Pinpoint the cell where the given text exists, returning its [x, y] midpoint coordinate. 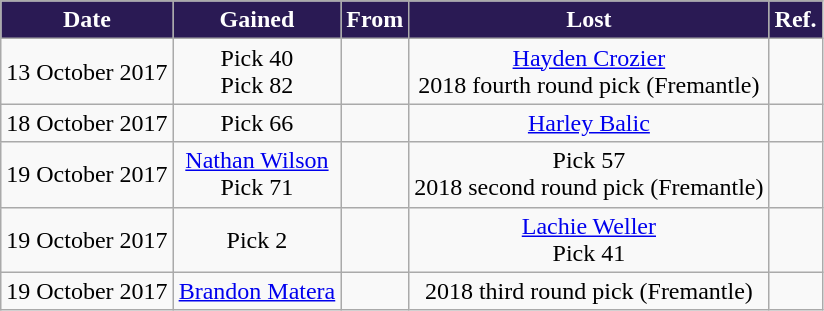
18 October 2017 [87, 123]
Harley Balic [589, 123]
Brandon Matera [257, 291]
Lost [589, 20]
Gained [257, 20]
Pick 2 [257, 240]
Date [87, 20]
Pick 572018 second round pick (Fremantle) [589, 174]
Pick 40Pick 82 [257, 72]
Pick 66 [257, 123]
2018 third round pick (Fremantle) [589, 291]
From [375, 20]
Ref. [796, 20]
Lachie WellerPick 41 [589, 240]
Nathan WilsonPick 71 [257, 174]
13 October 2017 [87, 72]
Hayden Crozier2018 fourth round pick (Fremantle) [589, 72]
